Identify which cell holds the provided text, then report its (x, y) central coordinate. 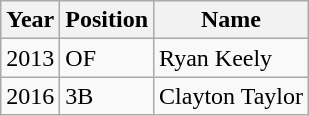
Clayton Taylor (232, 96)
2016 (30, 96)
Ryan Keely (232, 58)
2013 (30, 58)
Name (232, 20)
3B (107, 96)
Year (30, 20)
Position (107, 20)
OF (107, 58)
